Find where the given text appears and provide that cell's center as [x, y] coordinate. 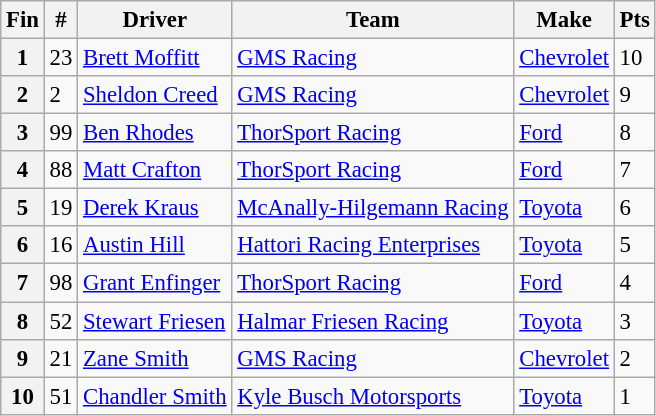
Make [564, 20]
Sheldon Creed [155, 95]
Hattori Racing Enterprises [373, 245]
51 [60, 396]
Grant Enfinger [155, 283]
Team [373, 20]
McAnally-Hilgemann Racing [373, 208]
Driver [155, 20]
16 [60, 245]
Derek Kraus [155, 208]
Fin [23, 20]
99 [60, 133]
Matt Crafton [155, 170]
52 [60, 321]
Pts [634, 20]
Halmar Friesen Racing [373, 321]
Stewart Friesen [155, 321]
Zane Smith [155, 358]
Brett Moffitt [155, 58]
23 [60, 58]
Chandler Smith [155, 396]
Kyle Busch Motorsports [373, 396]
98 [60, 283]
Austin Hill [155, 245]
# [60, 20]
Ben Rhodes [155, 133]
88 [60, 170]
19 [60, 208]
21 [60, 358]
